Return (X, Y) of the center of cell containing provided text 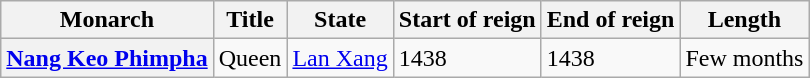
Few months (744, 58)
End of reign (610, 20)
Queen (250, 58)
Length (744, 20)
State (340, 20)
Start of reign (467, 20)
Nang Keo Phimpha (107, 58)
Lan Xang (340, 58)
Title (250, 20)
Monarch (107, 20)
